From the cell containing the given text, extract its center point as (X, Y) coordinate. 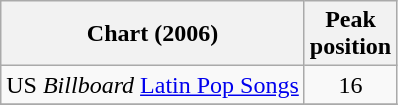
16 (350, 85)
US Billboard Latin Pop Songs (153, 85)
Chart (2006) (153, 34)
Peakposition (350, 34)
